Return the (X, Y) coordinate for the center point of the cell that contains the specified text.  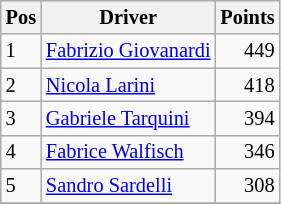
3 (21, 118)
4 (21, 152)
394 (247, 118)
Gabriele Tarquini (128, 118)
Fabrizio Giovanardi (128, 51)
Nicola Larini (128, 85)
Sandro Sardelli (128, 186)
1 (21, 51)
418 (247, 85)
449 (247, 51)
Fabrice Walfisch (128, 152)
308 (247, 186)
Pos (21, 17)
Driver (128, 17)
346 (247, 152)
Points (247, 17)
2 (21, 85)
5 (21, 186)
